For the text-containing cell, return its midpoint in [x, y] coordinate format. 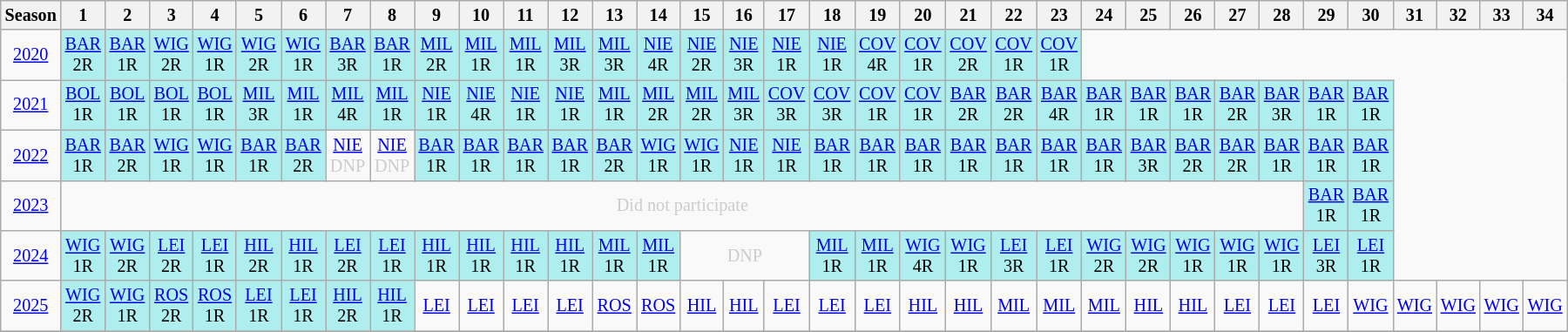
32 [1458, 16]
16 [744, 16]
Did not participate [683, 206]
COV4R [877, 55]
8 [392, 16]
22 [1014, 16]
11 [526, 16]
1 [84, 16]
2020 [31, 55]
21 [968, 16]
34 [1545, 16]
2 [127, 16]
MIL4R [348, 105]
12 [570, 16]
29 [1326, 16]
28 [1282, 16]
ROS2R [172, 306]
Season [31, 16]
4 [215, 16]
25 [1148, 16]
10 [481, 16]
2024 [31, 256]
NIE3R [744, 55]
2023 [31, 206]
33 [1502, 16]
18 [832, 16]
26 [1193, 16]
2021 [31, 105]
13 [615, 16]
23 [1059, 16]
20 [923, 16]
6 [303, 16]
14 [659, 16]
NIE2R [702, 55]
31 [1415, 16]
9 [437, 16]
19 [877, 16]
2025 [31, 306]
27 [1237, 16]
24 [1105, 16]
5 [258, 16]
DNP [746, 256]
17 [787, 16]
BAR4R [1059, 105]
15 [702, 16]
ROS1R [215, 306]
COV2R [968, 55]
30 [1371, 16]
7 [348, 16]
WIG4R [923, 256]
2022 [31, 155]
3 [172, 16]
